Capture the cell that displays the provided text and extract its [x, y] central coordinate. 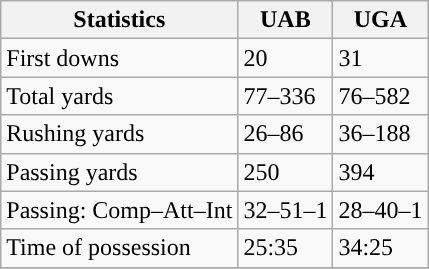
76–582 [380, 96]
Time of possession [120, 248]
77–336 [286, 96]
Total yards [120, 96]
36–188 [380, 134]
250 [286, 172]
Passing yards [120, 172]
Rushing yards [120, 134]
26–86 [286, 134]
20 [286, 58]
31 [380, 58]
UGA [380, 20]
32–51–1 [286, 210]
Statistics [120, 20]
Passing: Comp–Att–Int [120, 210]
UAB [286, 20]
First downs [120, 58]
28–40–1 [380, 210]
25:35 [286, 248]
34:25 [380, 248]
394 [380, 172]
